For the text-containing cell, return its midpoint in [x, y] coordinate format. 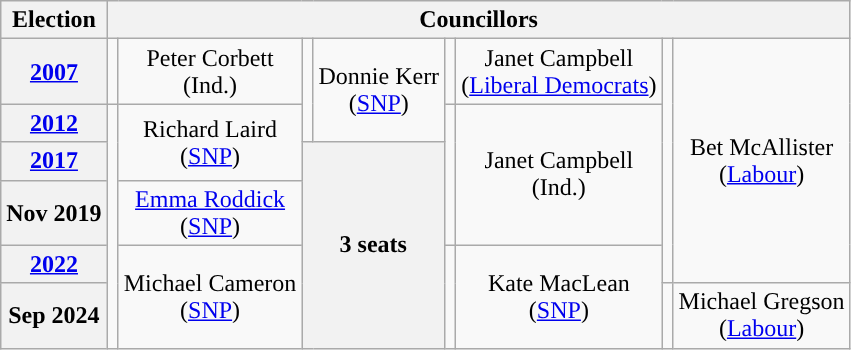
Emma Roddick(SNP) [210, 212]
2022 [54, 264]
Election [54, 20]
Councillors [478, 20]
Bet McAllister(Labour) [762, 161]
2012 [54, 123]
3 seats [374, 245]
2007 [54, 72]
Nov 2019 [54, 212]
Michael Cameron(SNP) [210, 296]
Richard Laird(SNP) [210, 142]
Janet Campbell(Liberal Democrats) [559, 72]
Janet Campbell(Ind.) [559, 174]
Kate MacLean(SNP) [559, 296]
Michael Gregson(Labour) [762, 316]
Sep 2024 [54, 316]
2017 [54, 161]
Peter Corbett(Ind.) [210, 72]
Donnie Kerr(SNP) [379, 90]
